Determine the (X, Y) coordinate at the center of the cell enclosing the given text.  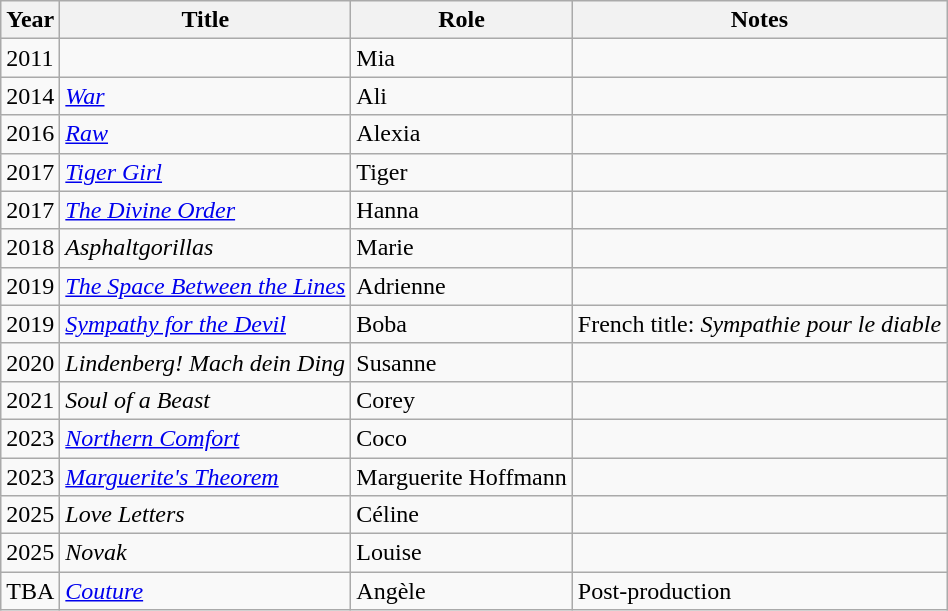
Marguerite Hoffmann (462, 477)
2018 (30, 248)
Adrienne (462, 286)
Alexia (462, 134)
Raw (206, 134)
French title: Sympathie pour le diable (759, 324)
Soul of a Beast (206, 400)
The Divine Order (206, 210)
Coco (462, 438)
Title (206, 20)
Céline (462, 515)
War (206, 96)
Hanna (462, 210)
Notes (759, 20)
2020 (30, 362)
Tiger Girl (206, 172)
Tiger (462, 172)
Susanne (462, 362)
Love Letters (206, 515)
2016 (30, 134)
Northern Comfort (206, 438)
Sympathy for the Devil (206, 324)
Mia (462, 58)
Louise (462, 553)
Marguerite's Theorem (206, 477)
Role (462, 20)
Year (30, 20)
Boba (462, 324)
2014 (30, 96)
The Space Between the Lines (206, 286)
Ali (462, 96)
Post-production (759, 591)
Asphaltgorillas (206, 248)
Marie (462, 248)
Couture (206, 591)
2011 (30, 58)
Novak (206, 553)
Angèle (462, 591)
Lindenberg! Mach dein Ding (206, 362)
TBA (30, 591)
2021 (30, 400)
Corey (462, 400)
